Extract the [x, y] coordinate from the center of the cell holding the provided text.  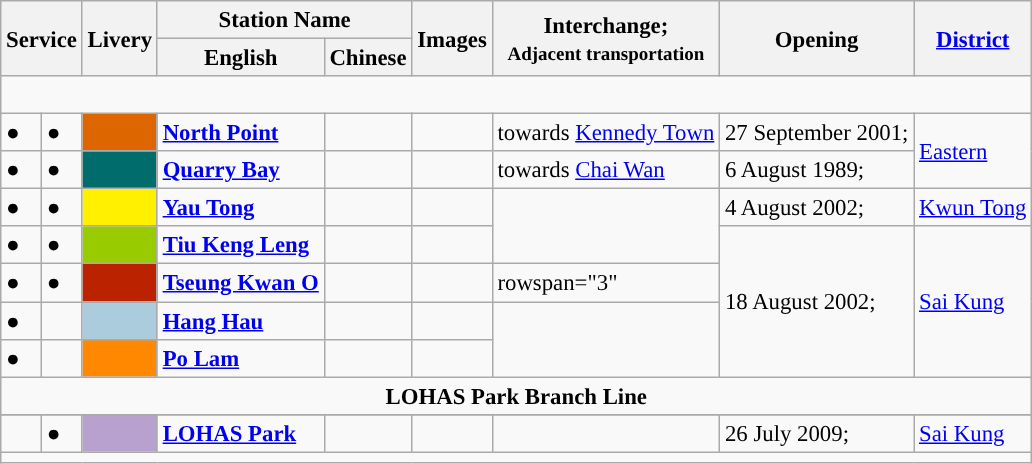
Hang Hau [240, 321]
Yau Tong [240, 208]
English [240, 58]
District [973, 38]
Images [452, 38]
6 August 1989; [817, 170]
towards Chai Wan [606, 170]
Eastern [973, 152]
Interchange;Adjacent transportation [606, 38]
Service [42, 38]
LOHAS Park [240, 433]
4 August 2002; [817, 208]
Chinese [368, 58]
Quarry Bay [240, 170]
18 August 2002; [817, 301]
27 September 2001; [817, 133]
rowspan="3" [606, 283]
Tseung Kwan O [240, 283]
towards Kennedy Town [606, 133]
LOHAS Park Branch Line [516, 396]
Opening [817, 38]
Kwun Tong [973, 208]
Tiu Keng Leng [240, 245]
North Point [240, 133]
26 July 2009; [817, 433]
Po Lam [240, 358]
Livery [120, 38]
Station Name [284, 20]
